Scan for the cell matching the given text and deliver its [x, y] coordinate at center. 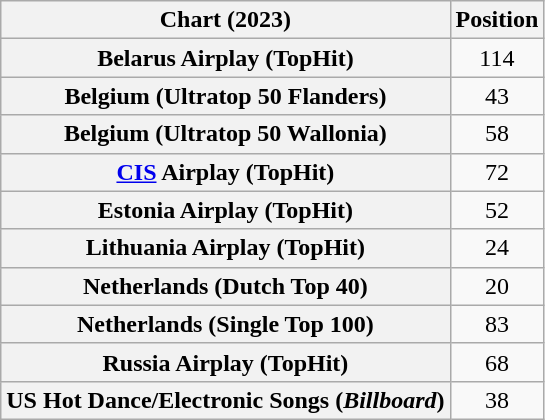
Russia Airplay (TopHit) [226, 362]
72 [497, 172]
Belarus Airplay (TopHit) [226, 58]
CIS Airplay (TopHit) [226, 172]
68 [497, 362]
Estonia Airplay (TopHit) [226, 210]
Netherlands (Dutch Top 40) [226, 286]
Belgium (Ultratop 50 Wallonia) [226, 134]
58 [497, 134]
Belgium (Ultratop 50 Flanders) [226, 96]
Position [497, 20]
US Hot Dance/Electronic Songs (Billboard) [226, 400]
Chart (2023) [226, 20]
24 [497, 248]
20 [497, 286]
52 [497, 210]
114 [497, 58]
43 [497, 96]
38 [497, 400]
Lithuania Airplay (TopHit) [226, 248]
Netherlands (Single Top 100) [226, 324]
83 [497, 324]
